Search for the cell housing the specified text and yield its [X, Y] center coordinate. 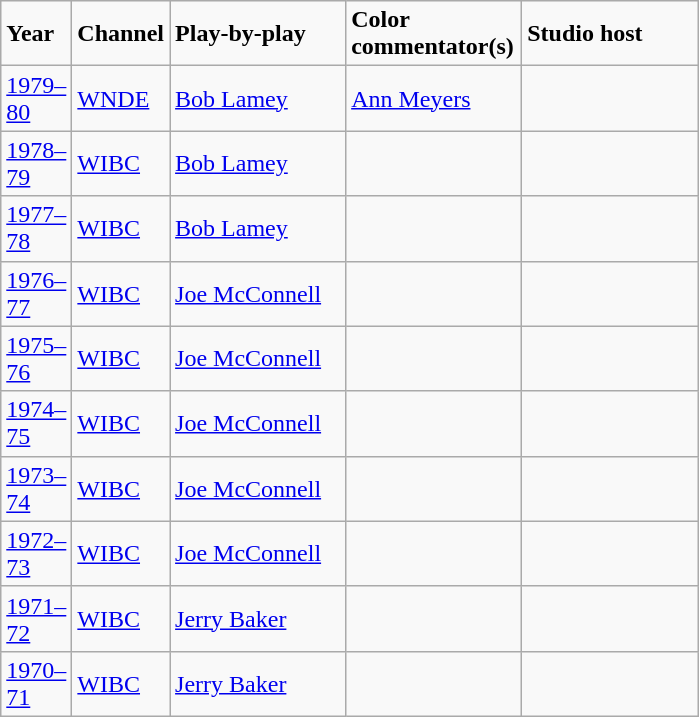
1977–78 [36, 228]
1975–76 [36, 358]
1976–77 [36, 294]
1973–74 [36, 488]
Color commentator(s) [434, 34]
1971–72 [36, 618]
Play-by-play [258, 34]
1970–71 [36, 684]
1978–79 [36, 164]
Year [36, 34]
1974–75 [36, 424]
Ann Meyers [434, 98]
Studio host [610, 34]
1979–80 [36, 98]
WNDE [121, 98]
1972–73 [36, 554]
Channel [121, 34]
